Locate the cell with the specified text and output its (x, y) center coordinate. 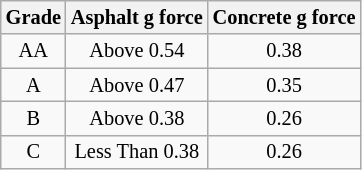
Asphalt g force (137, 17)
Concrete g force (284, 17)
0.35 (284, 85)
AA (34, 51)
0.38 (284, 51)
Grade (34, 17)
Above 0.38 (137, 118)
Above 0.54 (137, 51)
A (34, 85)
Above 0.47 (137, 85)
Less Than 0.38 (137, 152)
C (34, 152)
B (34, 118)
